From the cell containing the given text, extract its center point as [X, Y] coordinate. 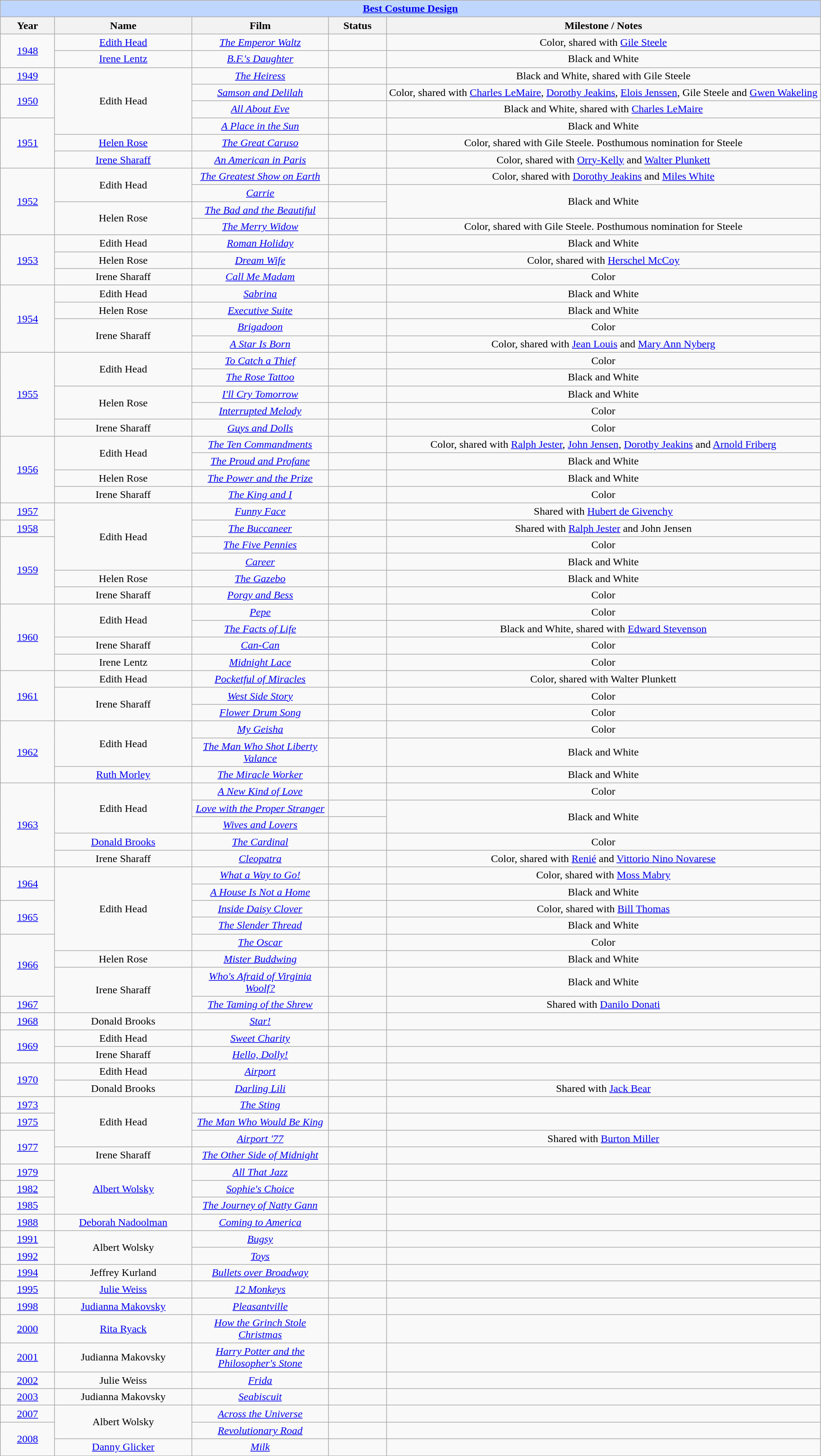
Guys and Dolls [260, 428]
Sabrina [260, 294]
1979 [28, 1172]
Samson and Delilah [260, 92]
Sophie's Choice [260, 1189]
Mister Buddwing [260, 959]
The Facts of Life [260, 629]
1995 [28, 1289]
1956 [28, 469]
Milk [260, 1447]
The Taming of the Shrew [260, 1004]
1950 [28, 101]
My Geisha [260, 729]
1953 [28, 260]
1985 [28, 1205]
Seabiscuit [260, 1397]
Bugsy [260, 1239]
2001 [28, 1358]
Pocketful of Miracles [260, 679]
1957 [28, 512]
Milestone / Notes [604, 26]
Toys [260, 1256]
The Ten Commandments [260, 444]
Love with the Proper Stranger [260, 808]
1973 [28, 1105]
Black and White, shared with Gile Steele [604, 76]
Status [357, 26]
The Oscar [260, 942]
Harry Potter and the Philosopher's Stone [260, 1358]
Executive Suite [260, 310]
Danny Glicker [123, 1447]
To Catch a Thief [260, 361]
Cleopatra [260, 859]
Roman Holiday [260, 243]
B.F.'s Daughter [260, 59]
Bullets over Broadway [260, 1272]
Color, shared with Walter Plunkett [604, 679]
1991 [28, 1239]
Airport '77 [260, 1139]
Interrupted Melody [260, 411]
All About Eve [260, 109]
Color, shared with Dorothy Jeakins and Miles White [604, 176]
Star! [260, 1021]
Color, shared with Orry-Kelly and Walter Plunkett [604, 159]
The King and I [260, 495]
Porgy and Bess [260, 595]
Pleasantville [260, 1306]
The Bad and the Beautiful [260, 210]
1998 [28, 1306]
Hello, Dolly! [260, 1055]
2008 [28, 1439]
1988 [28, 1222]
Can-Can [260, 645]
The Journey of Natty Gann [260, 1205]
A House Is Not a Home [260, 892]
Name [123, 26]
Sweet Charity [260, 1038]
Who's Afraid of Virginia Woolf? [260, 982]
The Rose Tattoo [260, 377]
Jeffrey Kurland [123, 1272]
All That Jazz [260, 1172]
1959 [28, 570]
Color, shared with Jean Louis and Mary Ann Nyberg [604, 344]
Black and White, shared with Edward Stevenson [604, 629]
Ruth Morley [123, 775]
Color, shared with Bill Thomas [604, 909]
Shared with Jack Bear [604, 1088]
The Miracle Worker [260, 775]
The Cardinal [260, 842]
Revolutionary Road [260, 1430]
A Star Is Born [260, 344]
1977 [28, 1147]
1964 [28, 884]
Rita Ryack [123, 1329]
1994 [28, 1272]
1965 [28, 917]
Shared with Ralph Jester and John Jensen [604, 528]
How the Grinch Stole Christmas [260, 1329]
2007 [28, 1414]
The Proud and Profane [260, 461]
A Place in the Sun [260, 126]
Color, shared with Charles LeMaire, Dorothy Jeakins, Elois Jenssen, Gile Steele and Gwen Wakeling [604, 92]
1948 [28, 51]
1968 [28, 1021]
Dream Wife [260, 260]
Coming to America [260, 1222]
1958 [28, 528]
The Emperor Waltz [260, 42]
1962 [28, 752]
Year [28, 26]
The Man Who Would Be King [260, 1122]
The Slender Thread [260, 925]
The Merry Widow [260, 227]
Shared with Danilo Donati [604, 1004]
The Man Who Shot Liberty Valance [260, 752]
1975 [28, 1122]
The Power and the Prize [260, 478]
1966 [28, 965]
Color, shared with Moss Mabry [604, 875]
Career [260, 562]
Best Costume Design [410, 9]
Color, shared with Gile Steele [604, 42]
1955 [28, 394]
12 Monkeys [260, 1289]
1960 [28, 637]
2002 [28, 1380]
West Side Story [260, 696]
The Sting [260, 1105]
The Other Side of Midnight [260, 1155]
The Five Pennies [260, 545]
Funny Face [260, 512]
Pepe [260, 612]
Carrie [260, 193]
1954 [28, 319]
1961 [28, 696]
1992 [28, 1256]
I'll Cry Tomorrow [260, 394]
1949 [28, 76]
Color, shared with Ralph Jester, John Jensen, Dorothy Jeakins and Arnold Friberg [604, 444]
1952 [28, 201]
Brigadoon [260, 327]
1982 [28, 1189]
A New Kind of Love [260, 792]
Color, shared with Herschel McCoy [604, 260]
Shared with Hubert de Givenchy [604, 512]
1951 [28, 143]
1967 [28, 1004]
Flower Drum Song [260, 712]
Inside Daisy Clover [260, 909]
The Greatest Show on Earth [260, 176]
Color, shared with Renié and Vittorio Nino Novarese [604, 859]
Deborah Nadoolman [123, 1222]
2000 [28, 1329]
Airport [260, 1072]
Across the Universe [260, 1414]
Black and White, shared with Charles LeMaire [604, 109]
The Great Caruso [260, 143]
The Buccaneer [260, 528]
Midnight Lace [260, 662]
An American in Paris [260, 159]
What a Way to Go! [260, 875]
2003 [28, 1397]
The Gazebo [260, 579]
The Heiress [260, 76]
1970 [28, 1080]
Shared with Burton Miller [604, 1139]
Wives and Lovers [260, 825]
Call Me Madam [260, 277]
1969 [28, 1046]
1963 [28, 825]
Darling Lili [260, 1088]
Frida [260, 1380]
Film [260, 26]
